Return [x, y] of the center of cell containing provided text 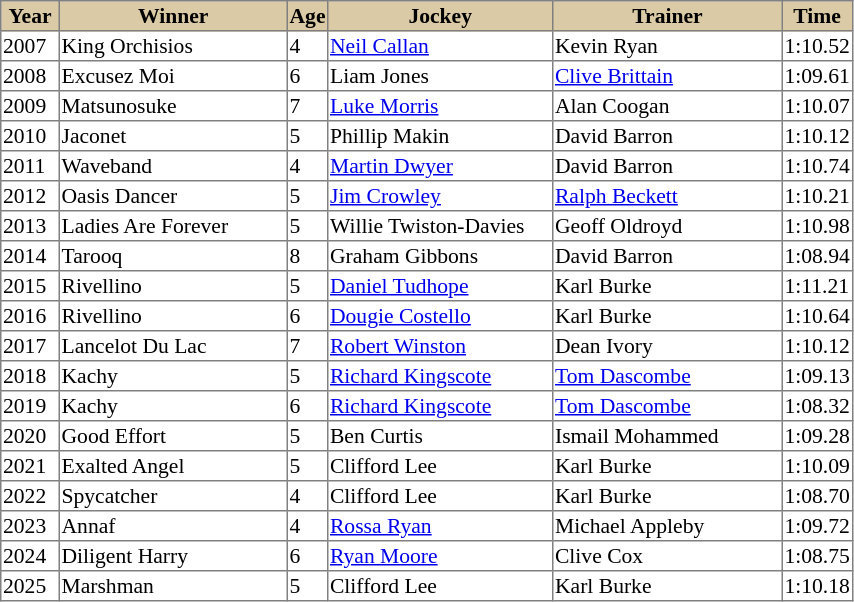
Kevin Ryan [668, 46]
1:09.72 [817, 526]
Dean Ivory [668, 346]
2009 [30, 106]
1:11.21 [817, 286]
Ryan Moore [440, 556]
2013 [30, 226]
Jockey [440, 16]
1:10.64 [817, 316]
2008 [30, 76]
Neil Callan [440, 46]
1:09.13 [817, 376]
Daniel Tudhope [440, 286]
Time [817, 16]
1:10.52 [817, 46]
Graham Gibbons [440, 256]
Diligent Harry [173, 556]
Year [30, 16]
Good Effort [173, 436]
King Orchisios [173, 46]
Rossa Ryan [440, 526]
2021 [30, 466]
Liam Jones [440, 76]
1:10.18 [817, 586]
Exalted Angel [173, 466]
Ismail Mohammed [668, 436]
Excusez Moi [173, 76]
1:10.07 [817, 106]
Alan Coogan [668, 106]
1:10.09 [817, 466]
1:08.75 [817, 556]
Luke Morris [440, 106]
Winner [173, 16]
2024 [30, 556]
2011 [30, 166]
Ralph Beckett [668, 196]
Phillip Makin [440, 136]
2019 [30, 406]
Clive Brittain [668, 76]
1:10.74 [817, 166]
1:10.21 [817, 196]
2017 [30, 346]
1:08.70 [817, 496]
8 [307, 256]
2016 [30, 316]
Robert Winston [440, 346]
Lancelot Du Lac [173, 346]
Jaconet [173, 136]
Oasis Dancer [173, 196]
2020 [30, 436]
2012 [30, 196]
1:09.28 [817, 436]
Tarooq [173, 256]
Willie Twiston-Davies [440, 226]
2015 [30, 286]
Annaf [173, 526]
Matsunosuke [173, 106]
Spycatcher [173, 496]
1:10.98 [817, 226]
1:09.61 [817, 76]
2018 [30, 376]
Marshman [173, 586]
2007 [30, 46]
Jim Crowley [440, 196]
Dougie Costello [440, 316]
2023 [30, 526]
Age [307, 16]
1:08.32 [817, 406]
Geoff Oldroyd [668, 226]
Waveband [173, 166]
2014 [30, 256]
Trainer [668, 16]
Ladies Are Forever [173, 226]
Clive Cox [668, 556]
2022 [30, 496]
1:08.94 [817, 256]
Martin Dwyer [440, 166]
Michael Appleby [668, 526]
Ben Curtis [440, 436]
2025 [30, 586]
2010 [30, 136]
